Return [X, Y] of the center of cell containing provided text 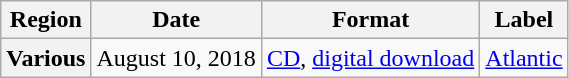
August 10, 2018 [176, 58]
Date [176, 20]
Atlantic [524, 58]
Region [46, 20]
Various [46, 58]
Label [524, 20]
Format [370, 20]
CD, digital download [370, 58]
